For the text-containing cell, return its midpoint in [X, Y] coordinate format. 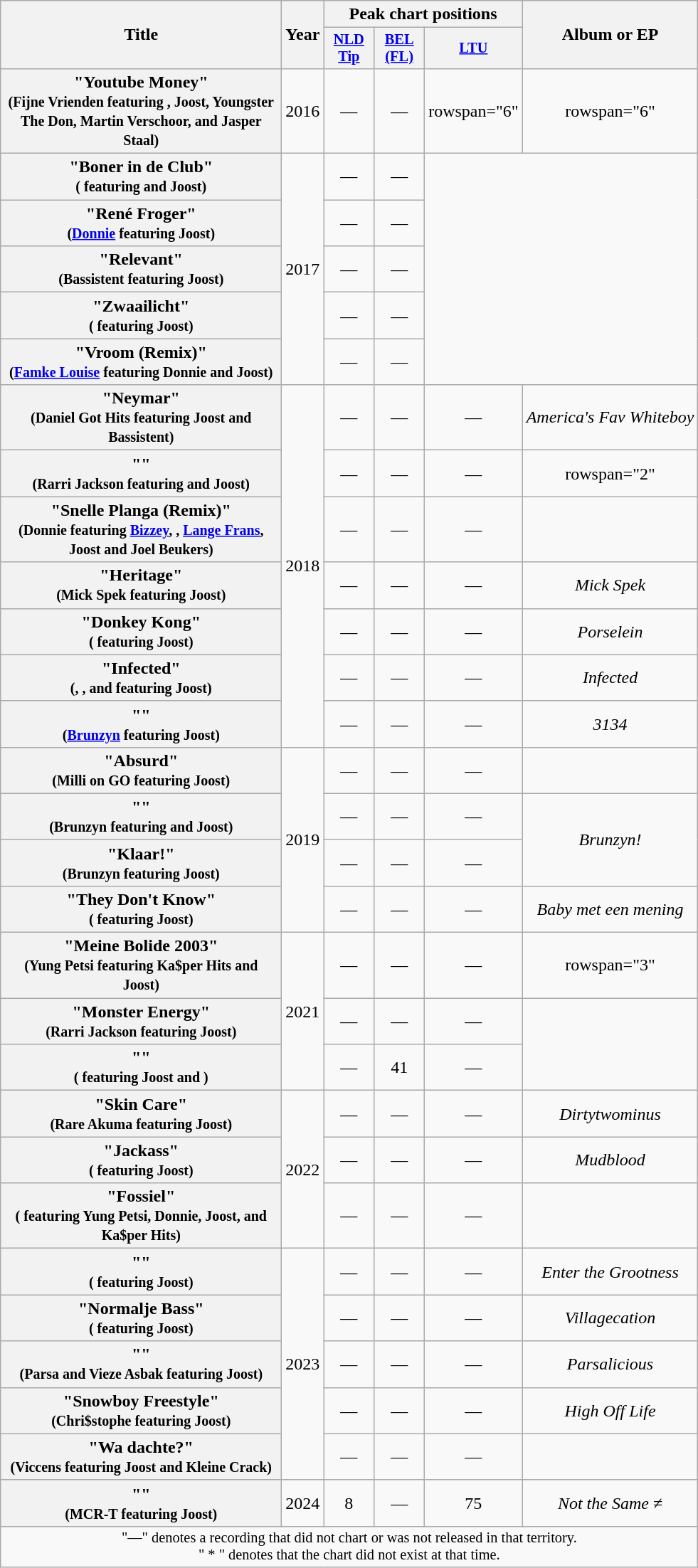
"Meine Bolide 2003"(Yung Petsi featuring Ka$per Hits and Joost) [141, 965]
Enter the Grootness [610, 1272]
High Off Life [610, 1410]
Brunzyn! [610, 839]
"Skin Care"(Rare Akuma featuring Joost) [141, 1114]
Baby met een mening [610, 909]
Porselein [610, 632]
""(Brunzyn featuring and Joost) [141, 817]
LTU [474, 48]
Year [303, 35]
41 [400, 1067]
2023 [303, 1365]
Parsalicious [610, 1365]
"Neymar"(Daniel Got Hits featuring Joost and Bassistent) [141, 418]
Not the Same ≠ [610, 1503]
2019 [303, 839]
8 [349, 1503]
""(Brunzyn featuring Joost) [141, 724]
""( featuring Joost) [141, 1272]
"René Froger"(Donnie featuring Joost) [141, 223]
"Youtube Money"(Fijne Vrienden featuring , Joost, Youngster The Don, Martin Verschoor, and Jasper Staal) [141, 111]
"Heritage"(Mick Spek featuring Joost) [141, 585]
""( featuring Joost and ) [141, 1067]
"Jackass"( featuring Joost) [141, 1160]
"Boner in de Club"( featuring and Joost) [141, 176]
2018 [303, 566]
Infected [610, 677]
America's Fav Whiteboy [610, 418]
"Vroom (Remix)"(Famke Louise featuring Donnie and Joost) [141, 361]
"Wa dachte?"(Viccens featuring Joost and Kleine Crack) [141, 1457]
"—" denotes a recording that did not chart or was not released in that territory." * " denotes that the chart did not exist at that time. [349, 1547]
NLDTip [349, 48]
"Snowboy Freestyle"(Chri$stophe featuring Joost) [141, 1410]
3134 [610, 724]
2016 [303, 111]
"Monster Energy"(Rarri Jackson featuring Joost) [141, 1022]
Peak chart positions [423, 14]
Title [141, 35]
"Donkey Kong"( featuring Joost) [141, 632]
"Fossiel"( featuring Yung Petsi, Donnie, Joost, and Ka$per Hits) [141, 1216]
""(Parsa and Vieze Asbak featuring Joost) [141, 1365]
"Zwaailicht"( featuring Joost) [141, 316]
Mudblood [610, 1160]
2022 [303, 1170]
2021 [303, 1012]
"Normalje Bass"( featuring Joost) [141, 1318]
Mick Spek [610, 585]
rowspan="2" [610, 474]
"Infected"(, , and featuring Joost) [141, 677]
rowspan="3" [610, 965]
""(Rarri Jackson featuring and Joost) [141, 474]
"They Don't Know"( featuring Joost) [141, 909]
"Snelle Planga (Remix)"(Donnie featuring Bizzey, , Lange Frans, Joost and Joel Beukers) [141, 529]
75 [474, 1503]
"Relevant"(Bassistent featuring Joost) [141, 269]
""(MCR-T featuring Joost) [141, 1503]
2017 [303, 269]
"Klaar!"(Brunzyn featuring Joost) [141, 862]
Album or EP [610, 35]
"Absurd"(Milli on GO featuring Joost) [141, 770]
Villagecation [610, 1318]
2024 [303, 1503]
BEL(FL) [400, 48]
Dirtytwominus [610, 1114]
